Return (x, y) of the center of cell containing provided text 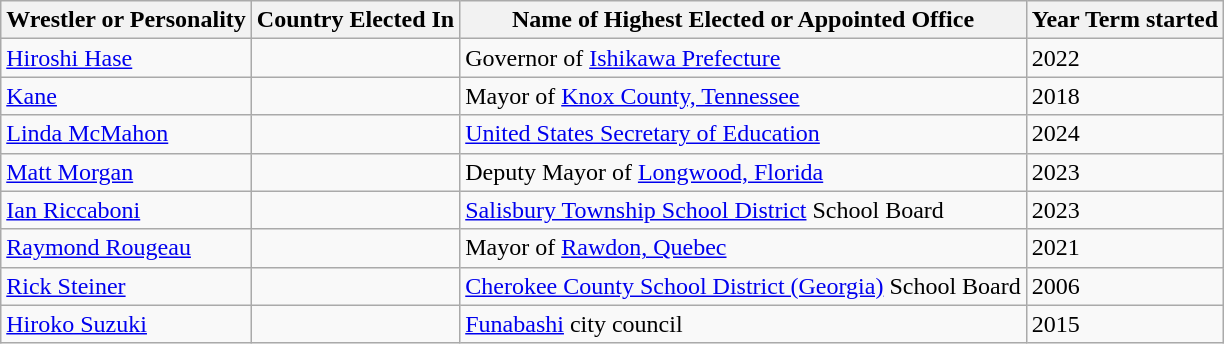
Kane (126, 96)
Name of Highest Elected or Appointed Office (744, 20)
Mayor of Knox County, Tennessee (744, 96)
Raymond Rougeau (126, 248)
Governor of Ishikawa Prefecture (744, 58)
Funabashi city council (744, 324)
Year Term started (1124, 20)
2018 (1124, 96)
Salisbury Township School District School Board (744, 210)
2006 (1124, 286)
2024 (1124, 134)
Hiroshi Hase (126, 58)
2021 (1124, 248)
Rick Steiner (126, 286)
Cherokee County School District (Georgia) School Board (744, 286)
2015 (1124, 324)
Wrestler or Personality (126, 20)
2022 (1124, 58)
Deputy Mayor of Longwood, Florida (744, 172)
Ian Riccaboni (126, 210)
Matt Morgan (126, 172)
Country Elected In (355, 20)
Hiroko Suzuki (126, 324)
Mayor of Rawdon, Quebec (744, 248)
United States Secretary of Education (744, 134)
Linda McMahon (126, 134)
